Pinpoint the cell where the given text exists, returning its [X, Y] midpoint coordinate. 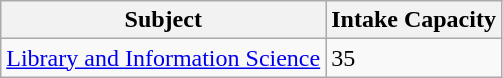
Subject [164, 20]
Library and Information Science [164, 58]
35 [414, 58]
Intake Capacity [414, 20]
